Scan for the cell matching the given text and deliver its (X, Y) coordinate at center. 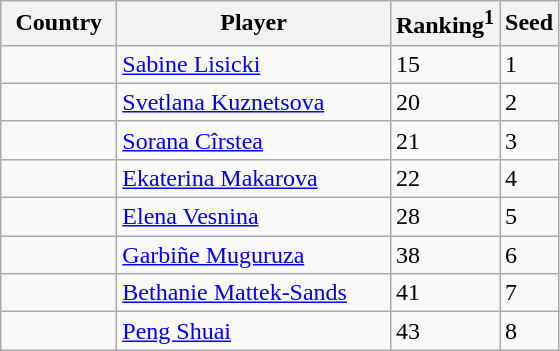
Ranking1 (444, 24)
8 (530, 331)
Country (59, 24)
15 (444, 64)
38 (444, 255)
Elena Vesnina (254, 217)
Sorana Cîrstea (254, 140)
4 (530, 178)
Bethanie Mattek-Sands (254, 293)
Garbiñe Muguruza (254, 255)
5 (530, 217)
Peng Shuai (254, 331)
3 (530, 140)
43 (444, 331)
Ekaterina Makarova (254, 178)
1 (530, 64)
7 (530, 293)
28 (444, 217)
6 (530, 255)
22 (444, 178)
Seed (530, 24)
Svetlana Kuznetsova (254, 102)
21 (444, 140)
Sabine Lisicki (254, 64)
20 (444, 102)
Player (254, 24)
41 (444, 293)
2 (530, 102)
